Return the (X, Y) coordinate for the center point of the cell that contains the specified text.  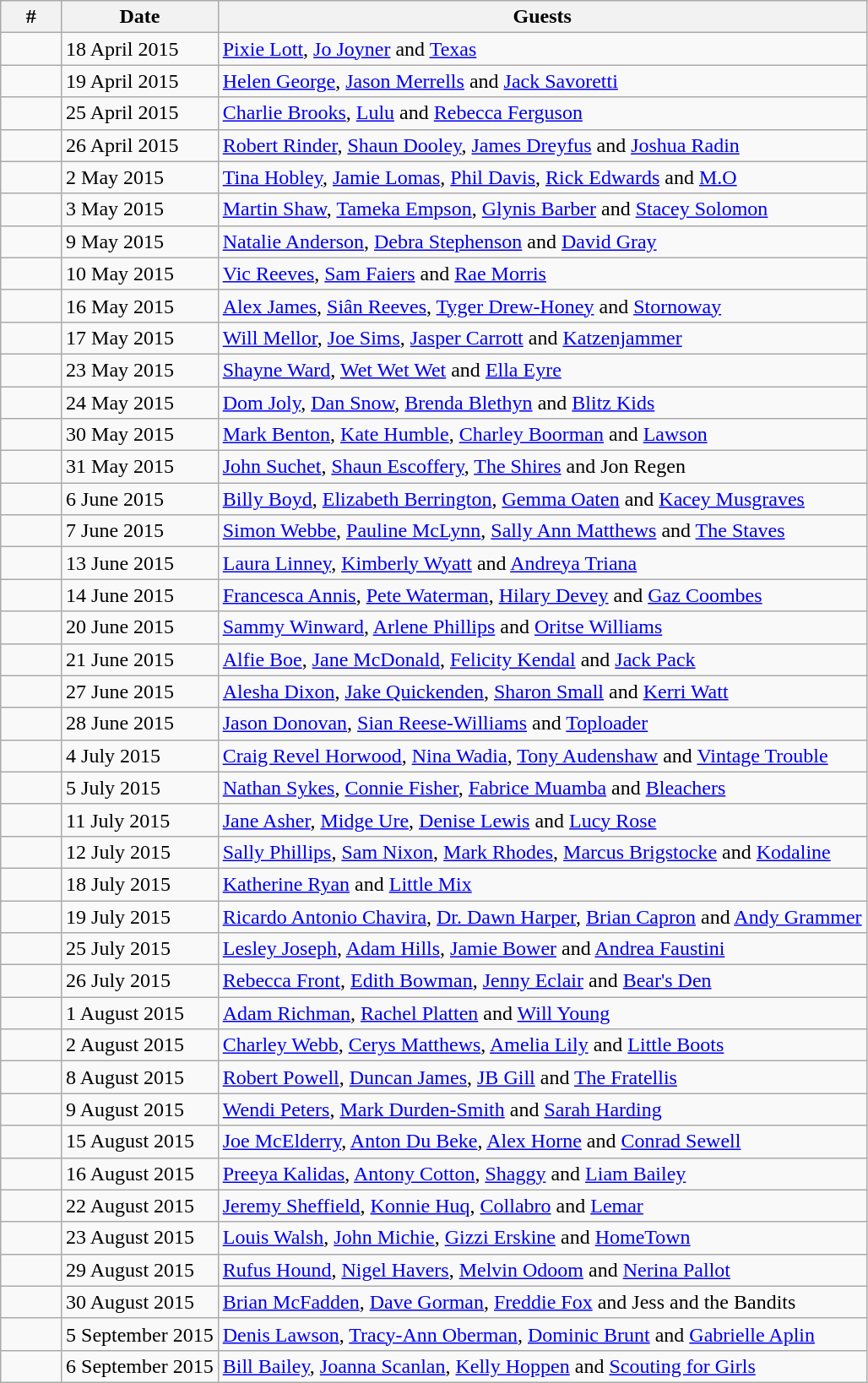
23 May 2015 (140, 370)
3 May 2015 (140, 209)
18 April 2015 (140, 49)
23 August 2015 (140, 1238)
Rufus Hound, Nigel Havers, Melvin Odoom and Nerina Pallot (542, 1270)
Jason Donovan, Sian Reese-Williams and Toploader (542, 724)
Martin Shaw, Tameka Empson, Glynis Barber and Stacey Solomon (542, 209)
19 July 2015 (140, 916)
Guests (542, 17)
Date (140, 17)
16 August 2015 (140, 1174)
6 September 2015 (140, 1366)
15 August 2015 (140, 1142)
26 April 2015 (140, 145)
7 June 2015 (140, 531)
Katherine Ryan and Little Mix (542, 884)
27 June 2015 (140, 691)
30 August 2015 (140, 1302)
12 July 2015 (140, 852)
Denis Lawson, Tracy-Ann Oberman, Dominic Brunt and Gabrielle Aplin (542, 1334)
14 June 2015 (140, 595)
16 May 2015 (140, 306)
6 June 2015 (140, 499)
Brian McFadden, Dave Gorman, Freddie Fox and Jess and the Bandits (542, 1302)
9 May 2015 (140, 241)
Natalie Anderson, Debra Stephenson and David Gray (542, 241)
9 August 2015 (140, 1109)
Mark Benton, Kate Humble, Charley Boorman and Lawson (542, 435)
Jane Asher, Midge Ure, Denise Lewis and Lucy Rose (542, 820)
Billy Boyd, Elizabeth Berrington, Gemma Oaten and Kacey Musgraves (542, 499)
21 June 2015 (140, 659)
13 June 2015 (140, 563)
Robert Rinder, Shaun Dooley, James Dreyfus and Joshua Radin (542, 145)
28 June 2015 (140, 724)
Alfie Boe, Jane McDonald, Felicity Kendal and Jack Pack (542, 659)
Jeremy Sheffield, Konnie Huq, Collabro and Lemar (542, 1206)
1 August 2015 (140, 1013)
4 July 2015 (140, 756)
Wendi Peters, Mark Durden-Smith and Sarah Harding (542, 1109)
2 May 2015 (140, 177)
Robert Powell, Duncan James, JB Gill and The Fratellis (542, 1077)
Sally Phillips, Sam Nixon, Mark Rhodes, Marcus Brigstocke and Kodaline (542, 852)
Lesley Joseph, Adam Hills, Jamie Bower and Andrea Faustini (542, 949)
Charley Webb, Cerys Matthews, Amelia Lily and Little Boots (542, 1045)
Sammy Winward, Arlene Phillips and Oritse Williams (542, 627)
Alesha Dixon, Jake Quickenden, Sharon Small and Kerri Watt (542, 691)
30 May 2015 (140, 435)
Francesca Annis, Pete Waterman, Hilary Devey and Gaz Coombes (542, 595)
25 July 2015 (140, 949)
Louis Walsh, John Michie, Gizzi Erskine and HomeTown (542, 1238)
Craig Revel Horwood, Nina Wadia, Tony Audenshaw and Vintage Trouble (542, 756)
Preeya Kalidas, Antony Cotton, Shaggy and Liam Bailey (542, 1174)
5 September 2015 (140, 1334)
Charlie Brooks, Lulu and Rebecca Ferguson (542, 113)
26 July 2015 (140, 981)
Nathan Sykes, Connie Fisher, Fabrice Muamba and Bleachers (542, 788)
Will Mellor, Joe Sims, Jasper Carrott and Katzenjammer (542, 338)
Tina Hobley, Jamie Lomas, Phil Davis, Rick Edwards and M.O (542, 177)
8 August 2015 (140, 1077)
Helen George, Jason Merrells and Jack Savoretti (542, 81)
31 May 2015 (140, 467)
24 May 2015 (140, 403)
Ricardo Antonio Chavira, Dr. Dawn Harper, Brian Capron and Andy Grammer (542, 916)
29 August 2015 (140, 1270)
22 August 2015 (140, 1206)
Shayne Ward, Wet Wet Wet and Ella Eyre (542, 370)
Rebecca Front, Edith Bowman, Jenny Eclair and Bear's Den (542, 981)
Joe McElderry, Anton Du Beke, Alex Horne and Conrad Sewell (542, 1142)
Pixie Lott, Jo Joyner and Texas (542, 49)
Dom Joly, Dan Snow, Brenda Blethyn and Blitz Kids (542, 403)
John Suchet, Shaun Escoffery, The Shires and Jon Regen (542, 467)
Laura Linney, Kimberly Wyatt and Andreya Triana (542, 563)
18 July 2015 (140, 884)
19 April 2015 (140, 81)
Simon Webbe, Pauline McLynn, Sally Ann Matthews and The Staves (542, 531)
20 June 2015 (140, 627)
Vic Reeves, Sam Faiers and Rae Morris (542, 274)
11 July 2015 (140, 820)
17 May 2015 (140, 338)
Adam Richman, Rachel Platten and Will Young (542, 1013)
25 April 2015 (140, 113)
10 May 2015 (140, 274)
Bill Bailey, Joanna Scanlan, Kelly Hoppen and Scouting for Girls (542, 1366)
5 July 2015 (140, 788)
# (31, 17)
Alex James, Siân Reeves, Tyger Drew-Honey and Stornoway (542, 306)
2 August 2015 (140, 1045)
